Find where the given text appears and provide that cell's center as [x, y] coordinate. 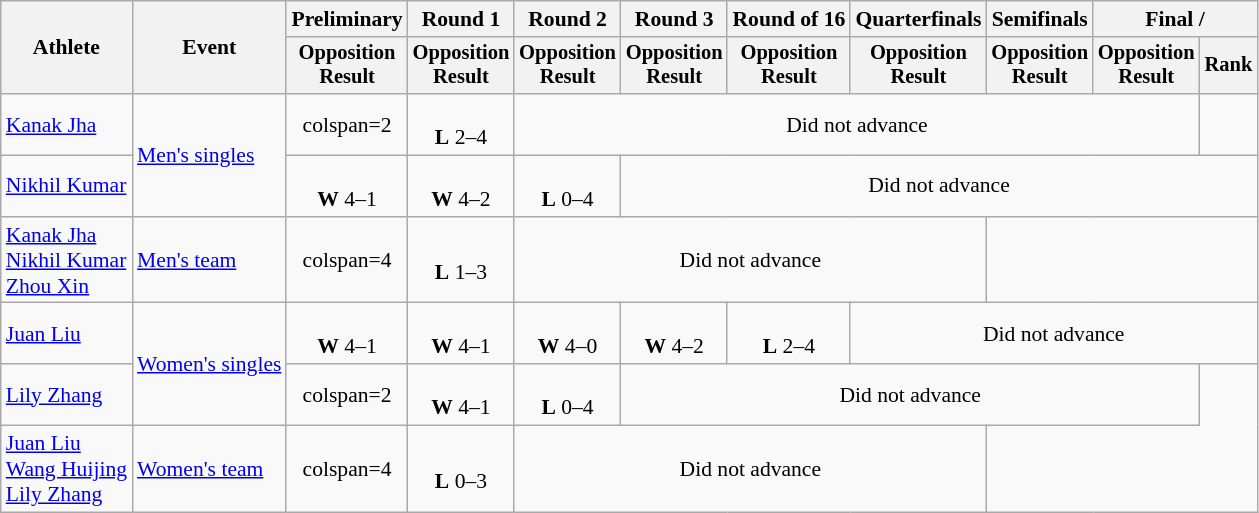
L 0–3 [462, 470]
Round 3 [674, 19]
Kanak Jha [66, 124]
Nikhil Kumar [66, 186]
Round of 16 [788, 19]
Preliminary [346, 19]
Quarterfinals [918, 19]
Round 1 [462, 19]
Women's team [209, 470]
Event [209, 48]
Rank [1229, 66]
Juan Liu [66, 334]
Lily Zhang [66, 394]
Round 2 [568, 19]
W 4–0 [568, 334]
Men's singles [209, 155]
Men's team [209, 260]
Semifinals [1040, 19]
Kanak JhaNikhil KumarZhou Xin [66, 260]
Athlete [66, 48]
Juan LiuWang HuijingLily Zhang [66, 470]
L 1–3 [462, 260]
Final / [1175, 19]
Women's singles [209, 364]
